Output the (x, y) coordinate of the center of the cell containing the given text.  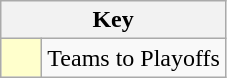
Teams to Playoffs (134, 58)
Key (114, 20)
